Extract the [X, Y] coordinate from the center of the cell holding the provided text.  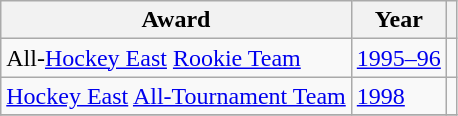
All-Hockey East Rookie Team [176, 58]
Award [176, 20]
1995–96 [398, 58]
Hockey East All-Tournament Team [176, 96]
1998 [398, 96]
Year [398, 20]
